Return the [X, Y] coordinate for the center point of the cell that contains the specified text.  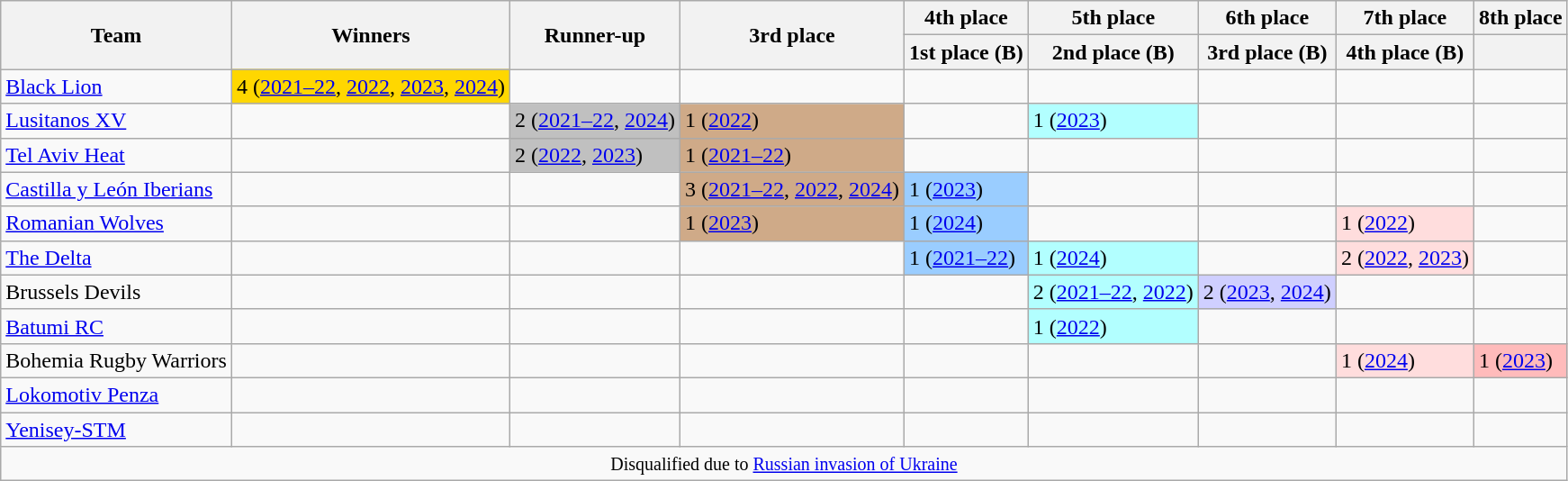
Yenisey-STM [117, 430]
Lusitanos XV [117, 121]
Castilla y León Iberians [117, 189]
Runner-up [594, 35]
Black Lion [117, 86]
Lokomotiv Penza [117, 395]
The Delta [117, 258]
3rd place (B) [1267, 52]
1st place (B) [967, 52]
4th place [967, 18]
7th place [1404, 18]
8th place [1520, 18]
Tel Aviv Heat [117, 155]
Bohemia Rugby Warriors [117, 360]
Disqualified due to Russian invasion of Ukraine [784, 464]
2 (2021–22, 2022) [1113, 292]
6th place [1267, 18]
5th place [1113, 18]
2nd place (B) [1113, 52]
4 (2021–22, 2022, 2023, 2024) [371, 86]
Brussels Devils [117, 292]
Romanian Wolves [117, 223]
2 (2021–22, 2024) [594, 121]
Winners [371, 35]
3rd place [792, 35]
2 (2023, 2024) [1267, 292]
Batumi RC [117, 326]
4th place (B) [1404, 52]
3 (2021–22, 2022, 2024) [792, 189]
Team [117, 35]
